Scan for the cell matching the given text and deliver its (x, y) coordinate at center. 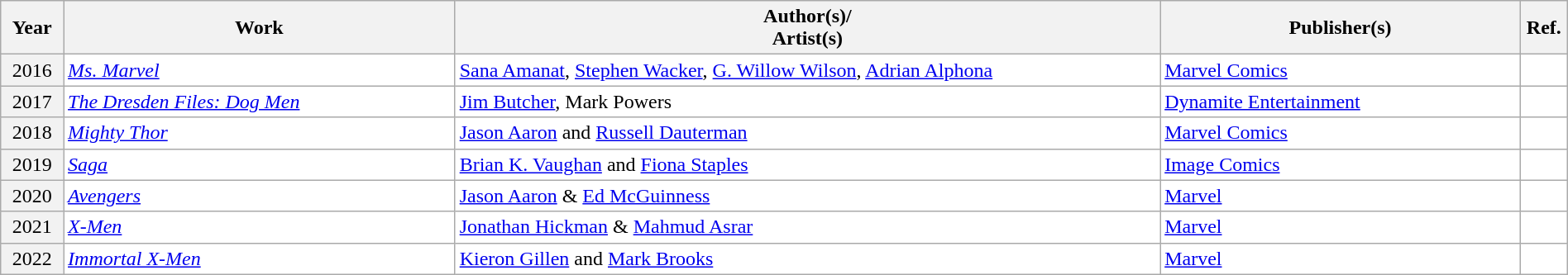
Dynamite Entertainment (1341, 102)
Jim Butcher, Mark Powers (807, 102)
2021 (32, 227)
Avengers (260, 196)
The Dresden Files: Dog Men (260, 102)
Saga (260, 164)
Jason Aaron & Ed McGuinness (807, 196)
Sana Amanat, Stephen Wacker, G. Willow Wilson, Adrian Alphona (807, 70)
Work (260, 28)
2016 (32, 70)
Kieron Gillen and Mark Brooks (807, 258)
Year (32, 28)
Author(s)/Artist(s) (807, 28)
Ms. Marvel (260, 70)
2022 (32, 258)
2018 (32, 133)
Mighty Thor (260, 133)
Image Comics (1341, 164)
Ref. (1543, 28)
X-Men (260, 227)
2019 (32, 164)
Brian K. Vaughan and Fiona Staples (807, 164)
2017 (32, 102)
Immortal X-Men (260, 258)
2020 (32, 196)
Jason Aaron and Russell Dauterman (807, 133)
Jonathan Hickman & Mahmud Asrar (807, 227)
Publisher(s) (1341, 28)
